For the text-containing cell, return its midpoint in [x, y] coordinate format. 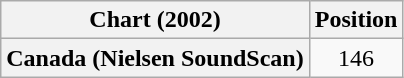
Position [356, 20]
Chart (2002) [155, 20]
Canada (Nielsen SoundScan) [155, 58]
146 [356, 58]
